Detect which cell encompasses the target text, then output its (x, y) center coordinate. 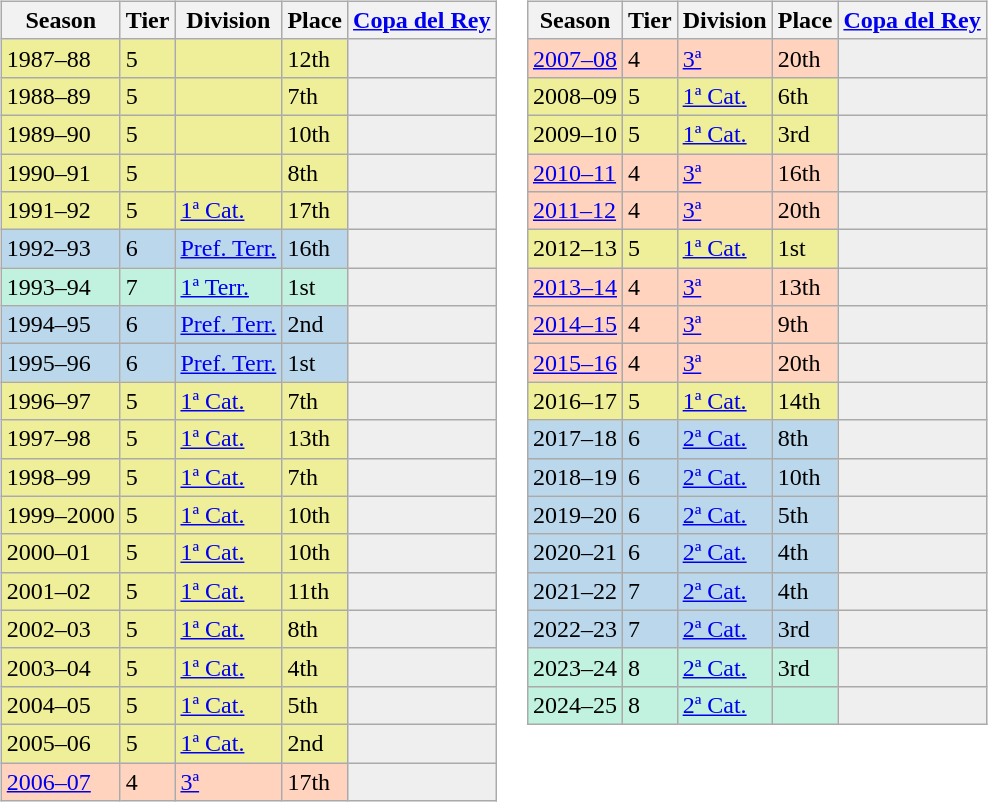
6th (805, 96)
1988–89 (60, 96)
2003–04 (60, 667)
2013–14 (574, 287)
2010–11 (574, 173)
2006–07 (60, 781)
2016–17 (574, 401)
2011–12 (574, 211)
1989–90 (60, 134)
1997–98 (60, 439)
1990–91 (60, 173)
1998–99 (60, 477)
2020–21 (574, 553)
2021–22 (574, 591)
1992–93 (60, 249)
2018–19 (574, 477)
2022–23 (574, 629)
2002–03 (60, 629)
11th (315, 591)
2004–05 (60, 705)
2001–02 (60, 591)
2017–18 (574, 439)
2000–01 (60, 553)
2019–20 (574, 515)
14th (805, 401)
2015–16 (574, 363)
9th (805, 325)
2009–10 (574, 134)
1991–92 (60, 211)
1987–88 (60, 58)
1ª Terr. (228, 287)
2008–09 (574, 96)
1994–95 (60, 325)
1995–96 (60, 363)
2012–13 (574, 249)
1996–97 (60, 401)
1999–2000 (60, 515)
12th (315, 58)
2024–25 (574, 705)
2023–24 (574, 667)
2007–08 (574, 58)
2014–15 (574, 325)
1993–94 (60, 287)
2005–06 (60, 743)
